Detect which cell encompasses the target text, then output its [x, y] center coordinate. 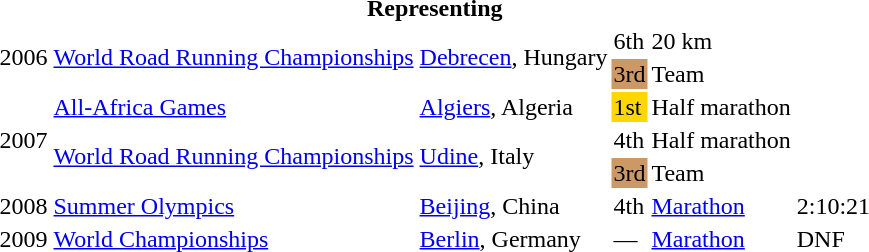
1st [630, 107]
Debrecen, Hungary [514, 58]
All-Africa Games [234, 107]
Udine, Italy [514, 156]
Marathon [721, 206]
Beijing, China [514, 206]
20 km [721, 41]
6th [630, 41]
Algiers, Algeria [514, 107]
Summer Olympics [234, 206]
